Provide the (x, y) coordinate of the cell's center where the given text is located.  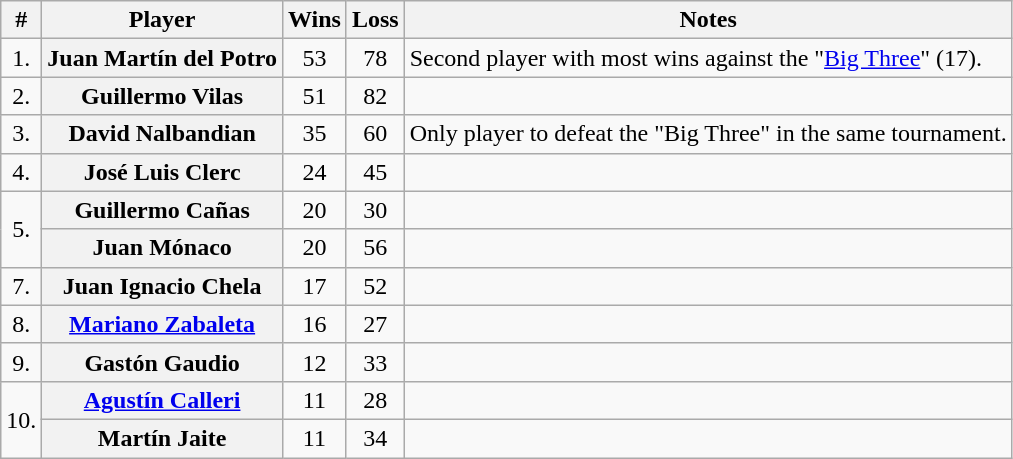
Notes (708, 20)
Only player to defeat the "Big Three" in the same tournament. (708, 134)
Juan Ignacio Chela (162, 286)
33 (375, 362)
7. (22, 286)
30 (375, 210)
35 (314, 134)
Juan Martín del Potro (162, 58)
1. (22, 58)
45 (375, 172)
Loss (375, 20)
Guillermo Cañas (162, 210)
24 (314, 172)
78 (375, 58)
52 (375, 286)
Second player with most wins against the "Big Three" (17). (708, 58)
Juan Mónaco (162, 248)
Martín Jaite (162, 438)
53 (314, 58)
Wins (314, 20)
17 (314, 286)
9. (22, 362)
51 (314, 96)
Gastón Gaudio (162, 362)
2. (22, 96)
60 (375, 134)
Guillermo Vilas (162, 96)
82 (375, 96)
# (22, 20)
34 (375, 438)
4. (22, 172)
José Luis Clerc (162, 172)
16 (314, 324)
8. (22, 324)
Player (162, 20)
27 (375, 324)
10. (22, 419)
56 (375, 248)
28 (375, 400)
12 (314, 362)
David Nalbandian (162, 134)
3. (22, 134)
Mariano Zabaleta (162, 324)
5. (22, 229)
Agustín Calleri (162, 400)
